Return the [X, Y] coordinate for the center point of the cell that contains the specified text.  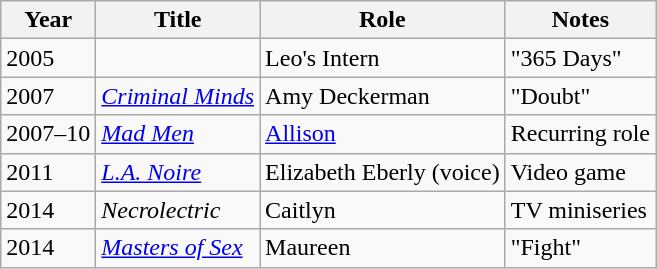
Video game [580, 172]
Allison [383, 134]
2007 [48, 96]
Title [178, 20]
Maureen [383, 248]
TV miniseries [580, 210]
2005 [48, 58]
"Fight" [580, 248]
Recurring role [580, 134]
L.A. Noire [178, 172]
Amy Deckerman [383, 96]
Notes [580, 20]
Role [383, 20]
2007–10 [48, 134]
Year [48, 20]
Leo's Intern [383, 58]
Necrolectric [178, 210]
Mad Men [178, 134]
Masters of Sex [178, 248]
Elizabeth Eberly (voice) [383, 172]
Criminal Minds [178, 96]
Caitlyn [383, 210]
"365 Days" [580, 58]
2011 [48, 172]
"Doubt" [580, 96]
